Extract the (x, y) coordinate from the center of the cell holding the provided text.  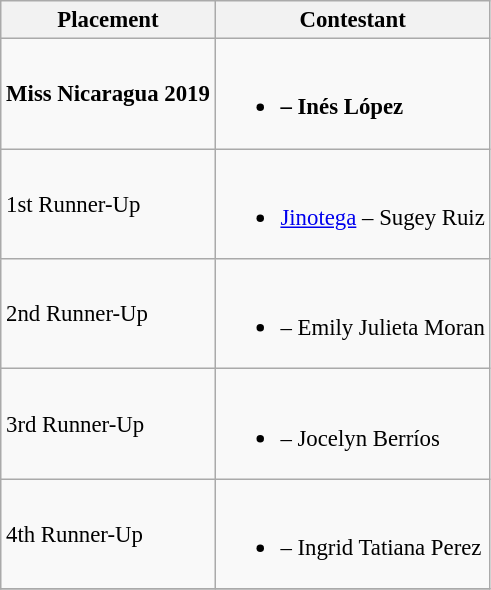
– Ingrid Tatiana Perez (352, 534)
– Emily Julieta Moran (352, 314)
1st Runner-Up (108, 204)
Miss Nicaragua 2019 (108, 94)
Placement (108, 20)
2nd Runner-Up (108, 314)
4th Runner-Up (108, 534)
– Inés López (352, 94)
Contestant (352, 20)
Jinotega – Sugey Ruiz (352, 204)
3rd Runner-Up (108, 424)
– Jocelyn Berríos (352, 424)
